Return (X, Y) of the center of cell containing provided text 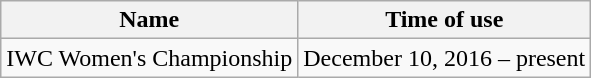
Name (150, 20)
IWC Women's Championship (150, 58)
December 10, 2016 – present (444, 58)
Time of use (444, 20)
